Identify which cell holds the provided text, then report its [X, Y] central coordinate. 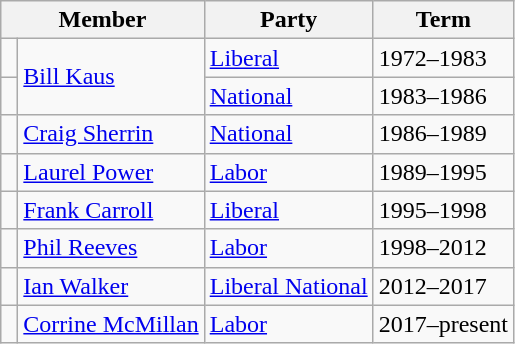
2012–2017 [443, 286]
2017–present [443, 324]
Liberal National [288, 286]
Term [443, 20]
1998–2012 [443, 248]
Corrine McMillan [111, 324]
Ian Walker [111, 286]
Craig Sherrin [111, 134]
Bill Kaus [111, 77]
1986–1989 [443, 134]
Phil Reeves [111, 248]
Frank Carroll [111, 210]
1989–1995 [443, 172]
Laurel Power [111, 172]
1995–1998 [443, 210]
1983–1986 [443, 96]
1972–1983 [443, 58]
Party [288, 20]
Member [102, 20]
